Scan for the cell matching the given text and deliver its (X, Y) coordinate at center. 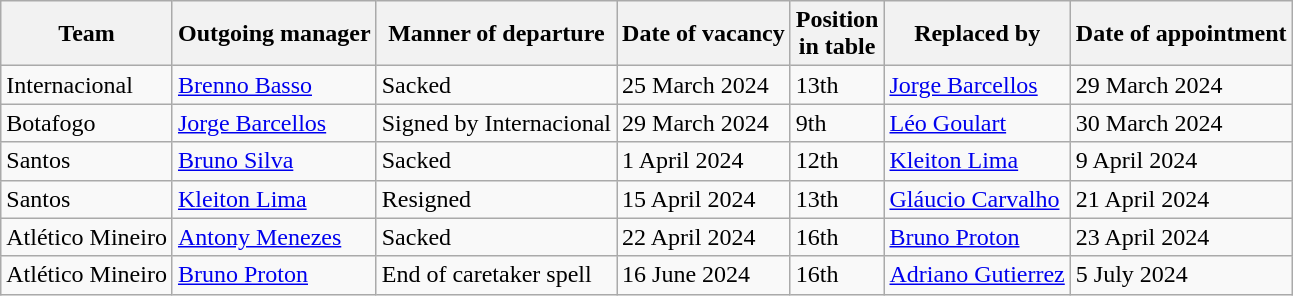
1 April 2024 (704, 161)
Adriano Gutierrez (977, 275)
Internacional (87, 85)
25 March 2024 (704, 85)
Botafogo (87, 123)
12th (837, 161)
23 April 2024 (1181, 237)
Manner of departure (496, 34)
30 March 2024 (1181, 123)
22 April 2024 (704, 237)
Date of vacancy (704, 34)
Outgoing manager (274, 34)
Team (87, 34)
Brenno Basso (274, 85)
16 June 2024 (704, 275)
Antony Menezes (274, 237)
Date of appointment (1181, 34)
15 April 2024 (704, 199)
Bruno Silva (274, 161)
End of caretaker spell (496, 275)
Positionin table (837, 34)
Replaced by (977, 34)
Gláucio Carvalho (977, 199)
Resigned (496, 199)
5 July 2024 (1181, 275)
Léo Goulart (977, 123)
9 April 2024 (1181, 161)
21 April 2024 (1181, 199)
Signed by Internacional (496, 123)
9th (837, 123)
